Pinpoint the cell where the given text exists, returning its (X, Y) midpoint coordinate. 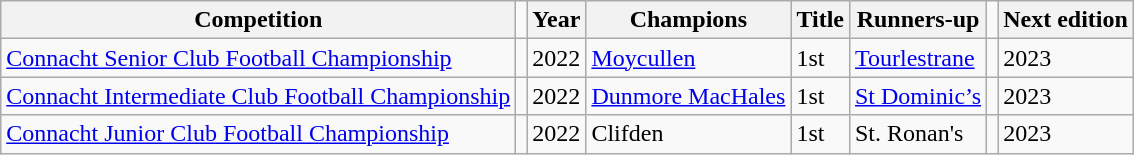
Runners-up (918, 20)
Title (820, 20)
Connacht Senior Club Football Championship (258, 58)
Clifden (688, 134)
Connacht Intermediate Club Football Championship (258, 96)
Champions (688, 20)
Next edition (1066, 20)
Connacht Junior Club Football Championship (258, 134)
Competition (258, 20)
Dunmore MacHales (688, 96)
Tourlestrane (918, 58)
Year (556, 20)
Moycullen (688, 58)
St. Ronan's (918, 134)
St Dominic’s (918, 96)
